Search for the cell housing the specified text and yield its (x, y) center coordinate. 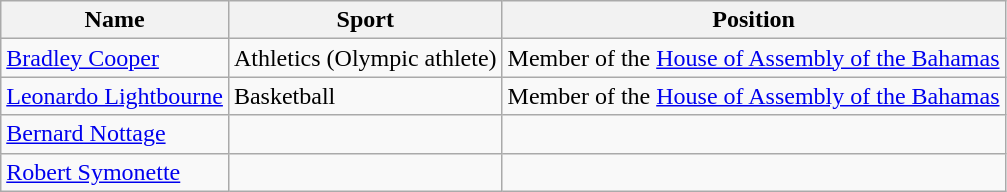
Sport (365, 20)
Basketball (365, 96)
Athletics (Olympic athlete) (365, 58)
Robert Symonette (115, 172)
Position (754, 20)
Name (115, 20)
Bradley Cooper (115, 58)
Bernard Nottage (115, 134)
Leonardo Lightbourne (115, 96)
